Capture the cell that displays the provided text and extract its [x, y] central coordinate. 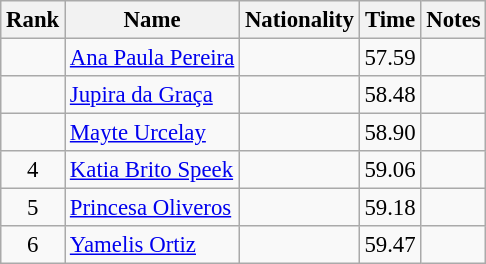
Jupira da Graça [152, 95]
Name [152, 20]
57.59 [390, 58]
Notes [454, 20]
4 [33, 170]
Katia Brito Speek [152, 170]
Ana Paula Pereira [152, 58]
6 [33, 245]
Rank [33, 20]
Yamelis Ortiz [152, 245]
Mayte Urcelay [152, 133]
59.47 [390, 245]
Nationality [300, 20]
Princesa Oliveros [152, 208]
58.48 [390, 95]
59.06 [390, 170]
5 [33, 208]
59.18 [390, 208]
58.90 [390, 133]
Time [390, 20]
